Extract the [x, y] coordinate from the center of the cell holding the provided text.  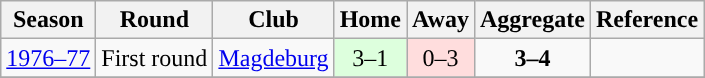
Away [441, 20]
First round [154, 58]
0–3 [441, 58]
Reference [646, 20]
1976–77 [48, 58]
3–1 [370, 58]
Home [370, 20]
Club [274, 20]
Season [48, 20]
3–4 [532, 58]
Magdeburg [274, 58]
Round [154, 20]
Aggregate [532, 20]
